Provide the [x, y] coordinate of the cell's center where the given text is located.  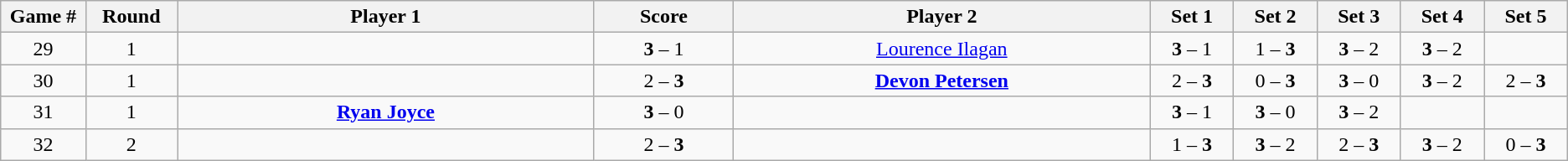
29 [44, 49]
Game # [44, 17]
Score [663, 17]
31 [44, 112]
Set 5 [1526, 17]
Ryan Joyce [386, 112]
Lourence Ilagan [941, 49]
Round [131, 17]
32 [44, 144]
Set 1 [1192, 17]
Set 3 [1359, 17]
Player 1 [386, 17]
30 [44, 80]
Set 4 [1442, 17]
Set 2 [1276, 17]
Player 2 [941, 17]
Devon Petersen [941, 80]
2 [131, 144]
